Identify which cell holds the provided text, then report its [x, y] central coordinate. 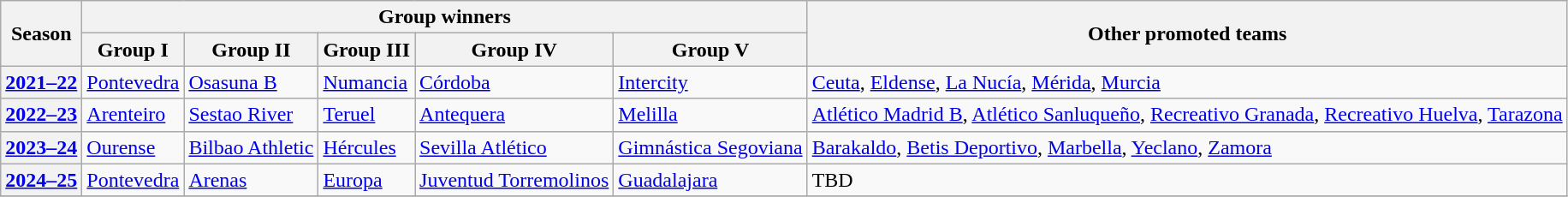
Group I [134, 50]
Antequera [514, 115]
Season [41, 33]
Melilla [710, 115]
Bilbao Athletic [252, 147]
Sevilla Atlético [514, 147]
Intercity [710, 82]
Group V [710, 50]
Juventud Torremolinos [514, 180]
Group IV [514, 50]
Other promoted teams [1187, 33]
Group II [252, 50]
Numancia [366, 82]
Barakaldo, Betis Deportivo, Marbella, Yeclano, Zamora [1187, 147]
Teruel [366, 115]
Group winners [445, 17]
2022–23 [41, 115]
Hércules [366, 147]
Gimnástica Segoviana [710, 147]
TBD [1187, 180]
Córdoba [514, 82]
Group III [366, 50]
Ceuta, Eldense, La Nucía, Mérida, Murcia [1187, 82]
2023–24 [41, 147]
Sestao River [252, 115]
Ourense [134, 147]
Guadalajara [710, 180]
Arenteiro [134, 115]
Atlético Madrid B, Atlético Sanluqueño, Recreativo Granada, Recreativo Huelva, Tarazona [1187, 115]
Arenas [252, 180]
Osasuna B [252, 82]
2024–25 [41, 180]
2021–22 [41, 82]
Europa [366, 180]
